Scan for the cell matching the given text and deliver its [X, Y] coordinate at center. 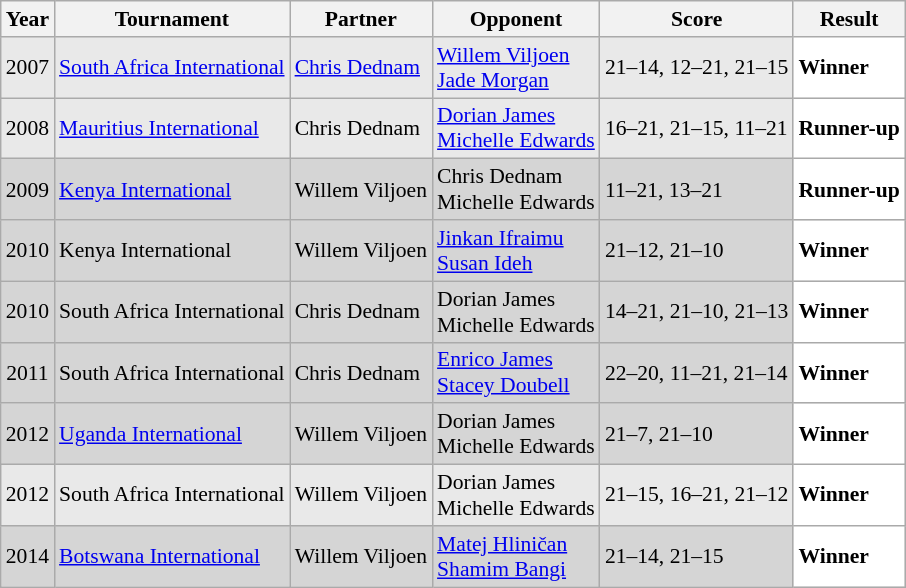
Year [28, 19]
Enrico James Stacey Doubell [516, 372]
Willem Viljoen Jade Morgan [516, 68]
Chris Dednam Michelle Edwards [516, 190]
21–14, 21–15 [697, 556]
21–7, 21–10 [697, 434]
Botswana International [172, 556]
11–21, 13–21 [697, 190]
2014 [28, 556]
Mauritius International [172, 128]
2009 [28, 190]
Uganda International [172, 434]
2007 [28, 68]
Result [848, 19]
21–14, 12–21, 21–15 [697, 68]
Jinkan Ifraimu Susan Ideh [516, 250]
2008 [28, 128]
22–20, 11–21, 21–14 [697, 372]
21–15, 16–21, 21–12 [697, 496]
Score [697, 19]
Matej Hliničan Shamim Bangi [516, 556]
2011 [28, 372]
Partner [361, 19]
16–21, 21–15, 11–21 [697, 128]
Tournament [172, 19]
14–21, 21–10, 21–13 [697, 312]
21–12, 21–10 [697, 250]
Opponent [516, 19]
